Capture the cell that displays the provided text and extract its [x, y] central coordinate. 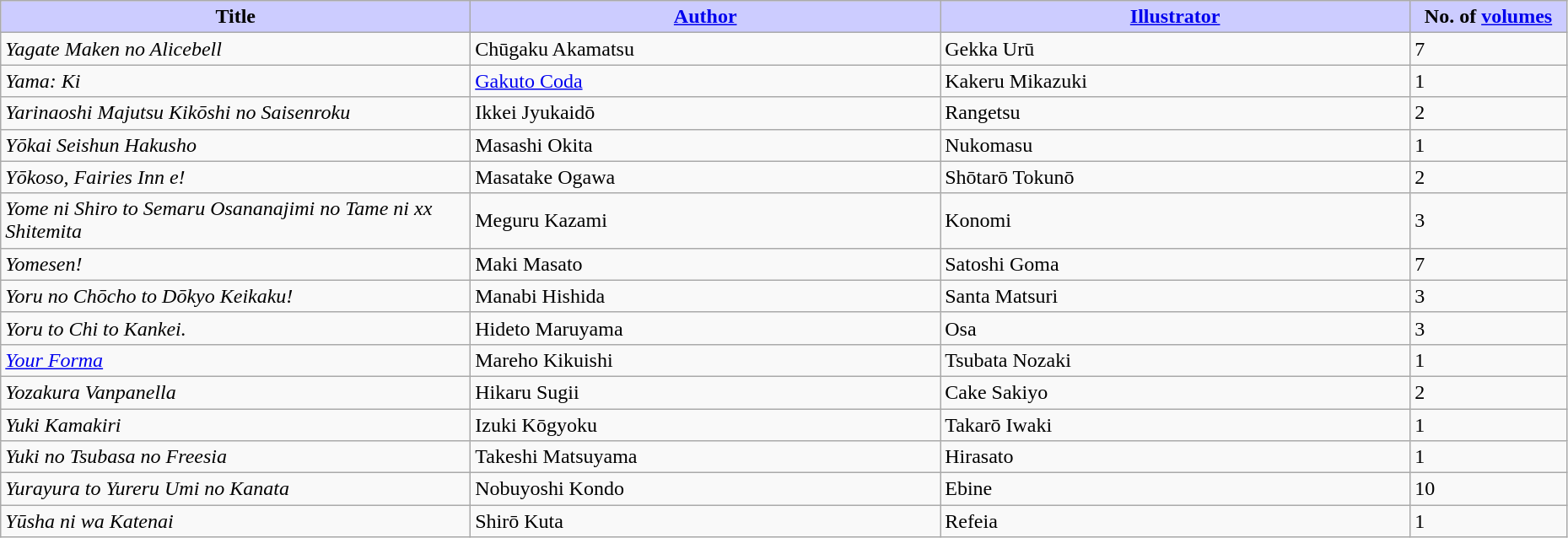
Nobuyoshi Kondo [705, 489]
Hideto Maruyama [705, 328]
Hikaru Sugii [705, 392]
No. of volumes [1489, 17]
Yūsha ni wa Katenai [236, 521]
Shōtarō Tokunō [1176, 177]
Title [236, 17]
Santa Matsuri [1176, 296]
Gekka Urū [1176, 49]
10 [1489, 489]
Hirasato [1176, 457]
Yomesen! [236, 264]
Meguru Kazami [705, 221]
Gakuto Coda [705, 81]
Kakeru Mikazuki [1176, 81]
Yōkoso, Fairies Inn e! [236, 177]
Satoshi Goma [1176, 264]
Yoru no Chōcho to Dōkyo Keikaku! [236, 296]
Author [705, 17]
Yozakura Vanpanella [236, 392]
Illustrator [1176, 17]
Yoru to Chi to Kankei. [236, 328]
Yagate Maken no Alicebell [236, 49]
Cake Sakiyo [1176, 392]
Maki Masato [705, 264]
Masatake Ogawa [705, 177]
Osa [1176, 328]
Takarō Iwaki [1176, 424]
Yuki no Tsubasa no Freesia [236, 457]
Ebine [1176, 489]
Yama: Ki [236, 81]
Nukomasu [1176, 145]
Yome ni Shiro to Semaru Osananajimi no Tame ni xx Shitemita [236, 221]
Yōkai Seishun Hakusho [236, 145]
Shirō Kuta [705, 521]
Chūgaku Akamatsu [705, 49]
Yuki Kamakiri [236, 424]
Konomi [1176, 221]
Rangetsu [1176, 113]
Refeia [1176, 521]
Izuki Kōgyoku [705, 424]
Yurayura to Yureru Umi no Kanata [236, 489]
Yarinaoshi Majutsu Kikōshi no Saisenroku [236, 113]
Masashi Okita [705, 145]
Takeshi Matsuyama [705, 457]
Your Forma [236, 360]
Manabi Hishida [705, 296]
Mareho Kikuishi [705, 360]
Tsubata Nozaki [1176, 360]
Ikkei Jyukaidō [705, 113]
